Find where the given text appears and provide that cell's center as [X, Y] coordinate. 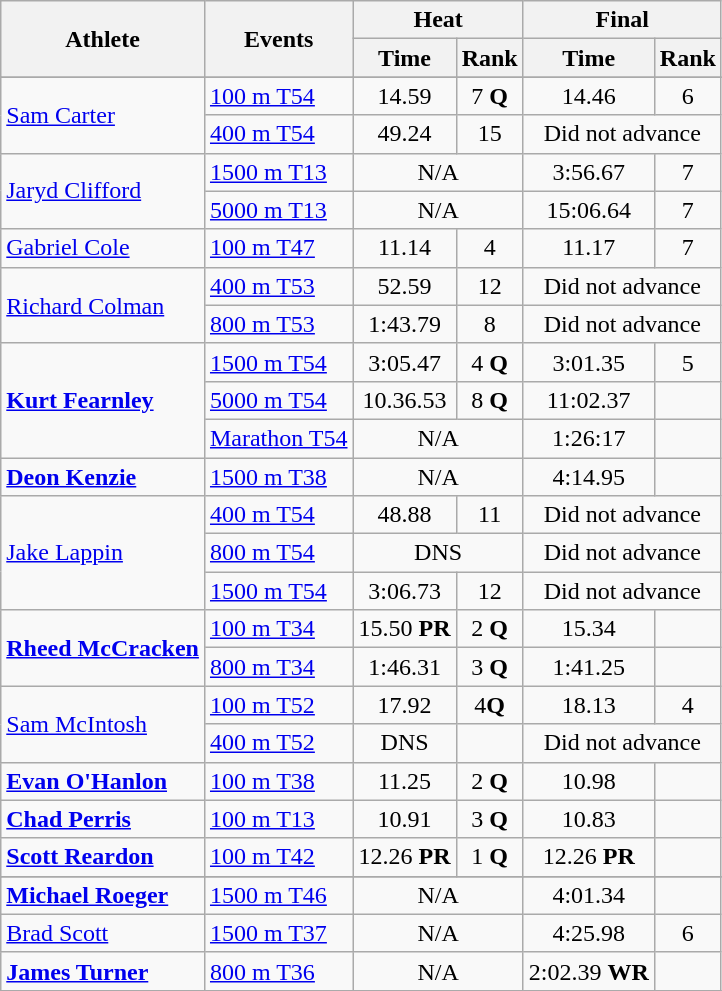
800 m T54 [278, 553]
400 m T52 [278, 743]
1:41.25 [588, 667]
Sam Carter [103, 115]
52.59 [404, 286]
4:25.98 [588, 933]
11.14 [404, 248]
Deon Kenzie [103, 477]
Sam McIntosh [103, 724]
1:43.79 [404, 324]
Rheed McCracken [103, 648]
10.91 [404, 819]
10.36.53 [404, 400]
4:01.34 [588, 895]
14.46 [588, 96]
7 Q [490, 96]
15 [490, 134]
Brad Scott [103, 933]
1500 m T38 [278, 477]
1500 m T13 [278, 172]
8 Q [490, 400]
1500 m T37 [278, 933]
15.50 PR [404, 629]
Final [622, 20]
Evan O'Hanlon [103, 781]
100 m T52 [278, 705]
15.34 [588, 629]
Marathon T54 [278, 438]
1:46.31 [404, 667]
11.25 [404, 781]
10.98 [588, 781]
48.88 [404, 515]
5 [688, 362]
10.83 [588, 819]
8 [490, 324]
3:01.35 [588, 362]
James Turner [103, 971]
100 m T54 [278, 96]
100 m T13 [278, 819]
11.17 [588, 248]
Jaryd Clifford [103, 191]
100 m T38 [278, 781]
800 m T53 [278, 324]
4 Q [490, 362]
Athlete [103, 39]
49.24 [404, 134]
Events [278, 39]
Richard Colman [103, 305]
Kurt Fearnley [103, 400]
15:06.64 [588, 210]
3:06.73 [404, 591]
4:14.95 [588, 477]
Michael Roeger [103, 895]
4Q [490, 705]
5000 m T54 [278, 400]
Gabriel Cole [103, 248]
1500 m T46 [278, 895]
Jake Lappin [103, 553]
3:05.47 [404, 362]
17.92 [404, 705]
800 m T36 [278, 971]
100 m T47 [278, 248]
Scott Reardon [103, 857]
18.13 [588, 705]
11 [490, 515]
400 m T53 [278, 286]
Chad Perris [103, 819]
11:02.37 [588, 400]
5000 m T13 [278, 210]
1:26:17 [588, 438]
14.59 [404, 96]
100 m T42 [278, 857]
Heat [438, 20]
800 m T34 [278, 667]
100 m T34 [278, 629]
1 Q [490, 857]
3:56.67 [588, 172]
2:02.39 WR [588, 971]
